Return the (X, Y) coordinate for the center point of the cell that contains the specified text.  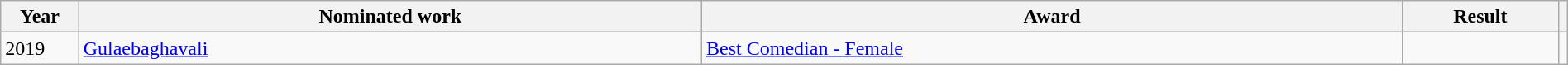
Year (40, 17)
Nominated work (390, 17)
Award (1052, 17)
2019 (40, 48)
Result (1480, 17)
Gulaebaghavali (390, 48)
Best Comedian - Female (1052, 48)
